Find where the given text appears and provide that cell's center as (X, Y) coordinate. 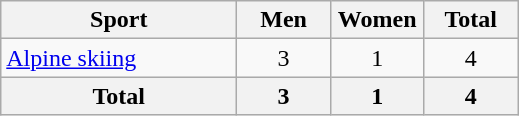
Men (284, 20)
Alpine skiing (119, 58)
Women (377, 20)
Sport (119, 20)
